Detect which cell encompasses the target text, then output its [x, y] center coordinate. 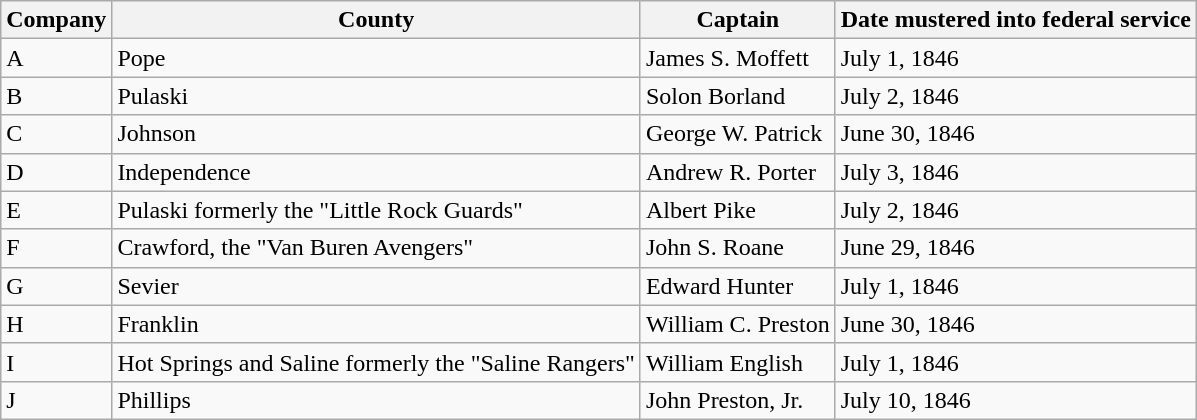
July 3, 1846 [1016, 172]
Pulaski formerly the "Little Rock Guards" [376, 210]
Hot Springs and Saline formerly the "Saline Rangers" [376, 362]
John S. Roane [738, 248]
Date mustered into federal service [1016, 20]
I [56, 362]
Solon Borland [738, 96]
A [56, 58]
George W. Patrick [738, 134]
Pulaski [376, 96]
July 10, 1846 [1016, 400]
F [56, 248]
E [56, 210]
Franklin [376, 324]
Pope [376, 58]
Phillips [376, 400]
Captain [738, 20]
Johnson [376, 134]
Company [56, 20]
C [56, 134]
Andrew R. Porter [738, 172]
June 29, 1846 [1016, 248]
John Preston, Jr. [738, 400]
William English [738, 362]
Albert Pike [738, 210]
James S. Moffett [738, 58]
County [376, 20]
J [56, 400]
H [56, 324]
G [56, 286]
B [56, 96]
D [56, 172]
Edward Hunter [738, 286]
Independence [376, 172]
Crawford, the "Van Buren Avengers" [376, 248]
William C. Preston [738, 324]
Sevier [376, 286]
